Pinpoint the cell where the given text exists, returning its [X, Y] midpoint coordinate. 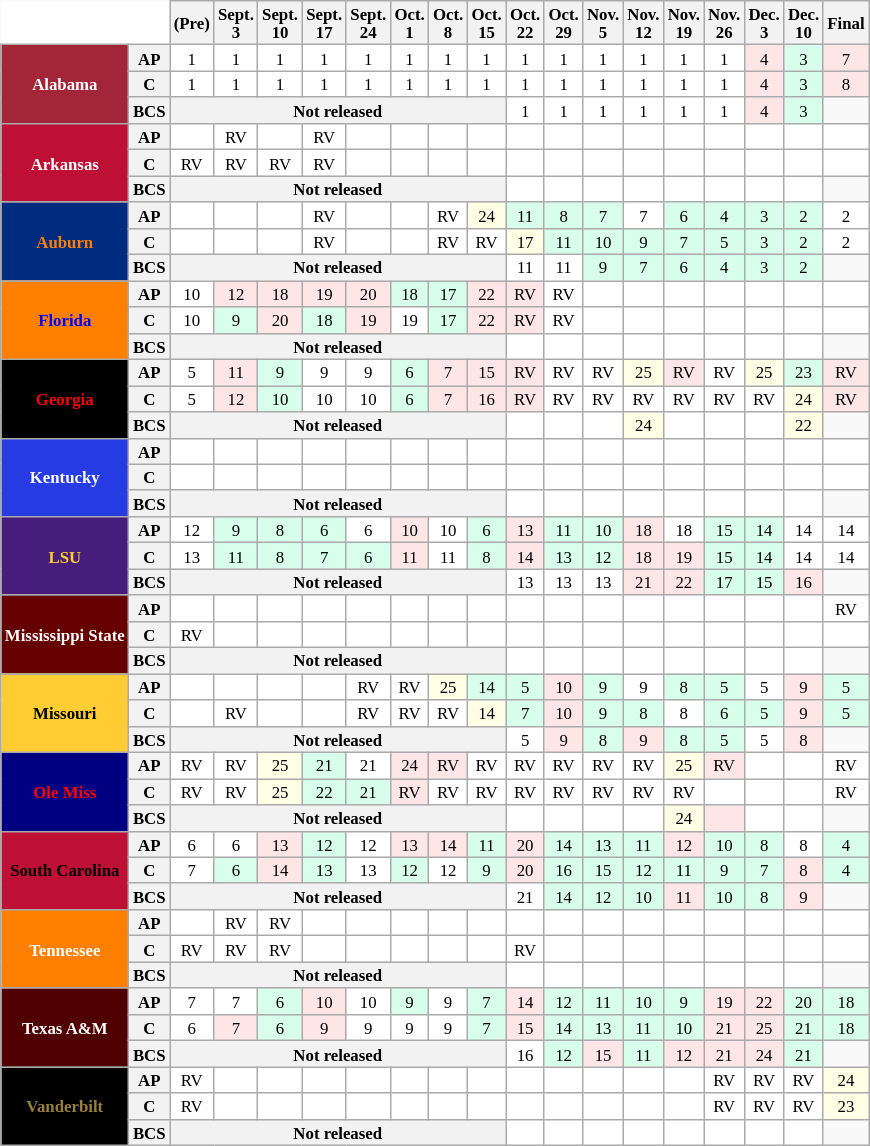
Oct.15 [486, 23]
Mississippi State [65, 634]
Nov.19 [684, 23]
Alabama [65, 84]
Florida [65, 320]
Tennessee [65, 950]
(Pre) [192, 23]
Vanderbilt [65, 1106]
Sept.24 [368, 23]
Dec. 10 [804, 23]
Ole Miss [65, 792]
Missouri [65, 714]
Sept.17 [324, 23]
Georgia [65, 400]
Auburn [65, 242]
South Carolina [65, 870]
Texas A&M [65, 1028]
Oct.1 [410, 23]
Oct.22 [526, 23]
Nov.5 [603, 23]
Sept.10 [280, 23]
Dec.3 [764, 23]
LSU [65, 556]
Sept.3 [236, 23]
Final [846, 23]
Kentucky [65, 478]
Nov.12 [643, 23]
Oct.8 [448, 23]
Arkansas [65, 164]
Nov.26 [724, 23]
Oct.29 [564, 23]
